Extract the [X, Y] coordinate from the center of the cell holding the provided text.  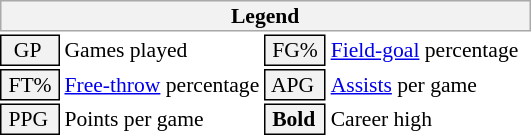
Field-goal percentage [430, 50]
Games played [162, 50]
Free-throw percentage [162, 85]
APG [295, 85]
Legend [265, 16]
Assists per game [430, 85]
FT% [30, 85]
FG% [295, 50]
GP [30, 50]
